Scan for the cell matching the given text and deliver its [x, y] coordinate at center. 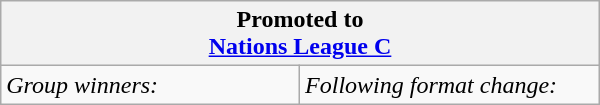
Promoted toNations League C [300, 34]
Group winners: [150, 85]
Following format change: [450, 85]
